For the text-containing cell, return its midpoint in [X, Y] coordinate format. 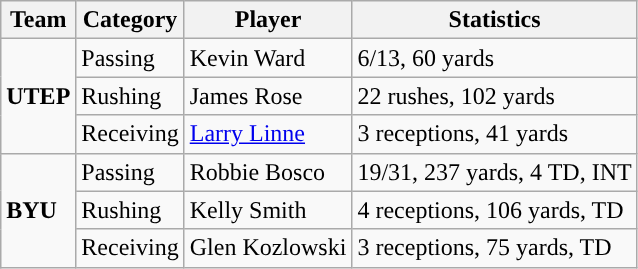
Glen Kozlowski [268, 248]
Larry Linne [268, 134]
BYU [38, 210]
4 receptions, 106 yards, TD [494, 210]
6/13, 60 yards [494, 58]
Team [38, 20]
22 rushes, 102 yards [494, 96]
Statistics [494, 20]
3 receptions, 75 yards, TD [494, 248]
19/31, 237 yards, 4 TD, INT [494, 172]
Robbie Bosco [268, 172]
3 receptions, 41 yards [494, 134]
Player [268, 20]
Kevin Ward [268, 58]
James Rose [268, 96]
UTEP [38, 96]
Kelly Smith [268, 210]
Category [130, 20]
